From the cell containing the given text, extract its center point as (x, y) coordinate. 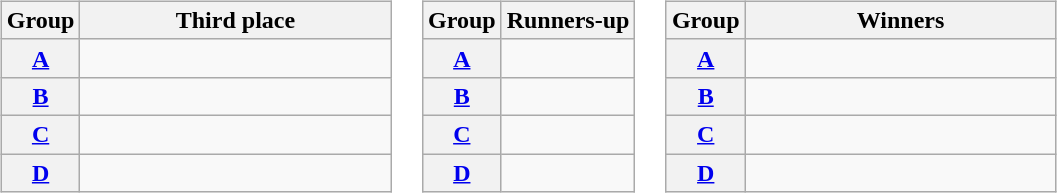
Runners-up (568, 20)
Third place (236, 20)
Winners (900, 20)
